Capture the cell that displays the provided text and extract its [x, y] central coordinate. 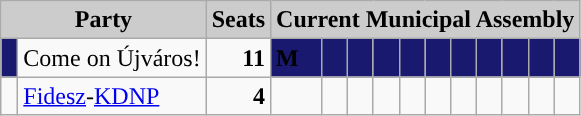
Fidesz-KDNP [112, 96]
Come on Újváros! [112, 58]
11 [238, 58]
Party [104, 20]
M [296, 58]
4 [238, 96]
Seats [238, 20]
Current Municipal Assembly [426, 20]
